Search for the cell housing the specified text and yield its [X, Y] center coordinate. 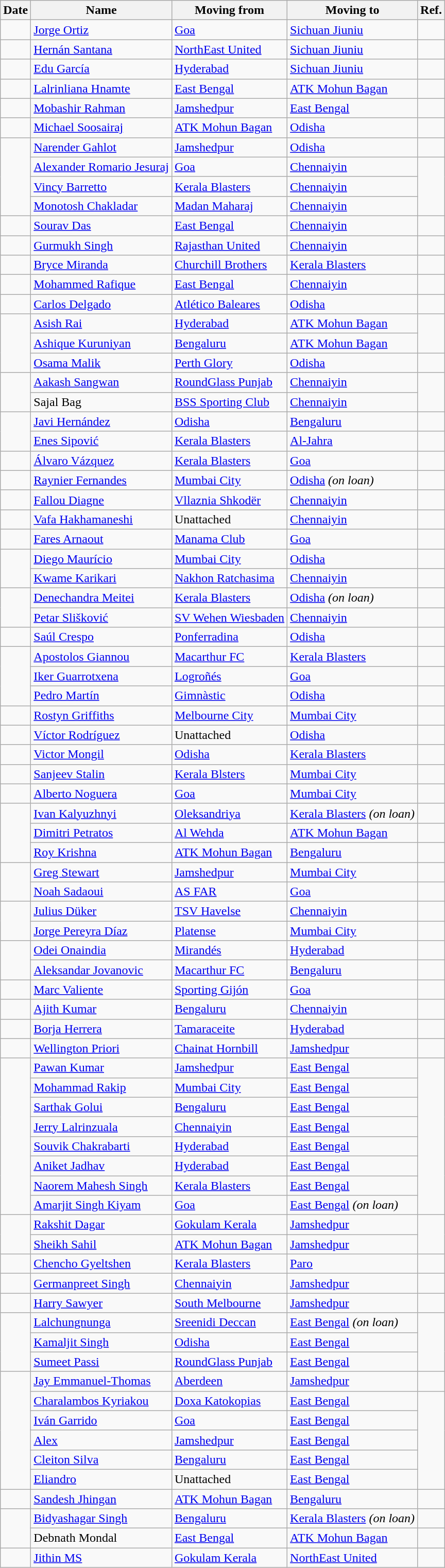
Kwame Karikari [101, 578]
Carlos Delgado [101, 304]
Sarthak Golui [101, 1107]
Denechandra Meitei [101, 598]
Osama Malik [101, 363]
Chainat Hornbill [229, 1048]
Nakhon Ratchasima [229, 578]
Michael Soosairaj [101, 128]
Jithin MS [101, 1558]
Souvik Chakrabarti [101, 1146]
Saúl Crespo [101, 637]
Gurmukh Singh [101, 245]
Sajal Bag [101, 402]
Doxa Katokopias [229, 1401]
Javi Hernández [101, 421]
Lalrinliana Hnamte [101, 89]
Borja Herrera [101, 1029]
Gimnàstic [229, 696]
BSS Sporting Club [229, 402]
Aberdeen [229, 1381]
Hernán Santana [101, 49]
Kamaljit Singh [101, 1342]
Ivan Kalyuzhnyi [101, 813]
Iván Garrido [101, 1420]
Jerry Lalrinzuala [101, 1126]
Enes Sipović [101, 441]
Amarjit Singh Kiyam [101, 1205]
Mobashir Rahman [101, 108]
Alberto Noguera [101, 794]
Tamaraceite [229, 1029]
Wellington Priori [101, 1048]
Rostyn Griffiths [101, 715]
Sheikh Sahil [101, 1244]
Mohammad Rakip [101, 1087]
Eliandro [101, 1479]
Ref. [432, 10]
Sporting Gijón [229, 990]
Raynier Fernandes [101, 480]
Mohammed Rafique [101, 285]
Noah Sadaoui [101, 892]
Sourav Das [101, 225]
Atlético Baleares [229, 304]
Sandesh Jhingan [101, 1499]
Germanpreet Singh [101, 1283]
Edu García [101, 69]
Jorge Pereyra Díaz [101, 931]
Ponferradina [229, 637]
Bidyashagar Singh [101, 1519]
Victor Mongil [101, 754]
Fallou Diagne [101, 500]
Iker Guarrotxena [101, 676]
Cleiton Silva [101, 1459]
Víctor Rodríguez [101, 735]
Marc Valiente [101, 990]
Julius Düker [101, 911]
Chencho Gyeltshen [101, 1264]
Charalambos Kyriakou [101, 1401]
Vincy Barretto [101, 186]
Greg Stewart [101, 872]
Petar Slišković [101, 618]
Asish Rai [101, 324]
Moving from [229, 10]
SV Wehen Wiesbaden [229, 618]
Melbourne City [229, 715]
Perth Glory [229, 363]
Roy Krishna [101, 852]
Al-Jahra [352, 441]
Sanjeev Stalin [101, 774]
Fares Arnaout [101, 539]
AS FAR [229, 892]
Dimitri Petratos [101, 833]
Oleksandriya [229, 813]
Jay Emmanuel-Thomas [101, 1381]
Manama Club [229, 539]
Mirandés [229, 950]
Aniket Jadhav [101, 1166]
Jorge Ortiz [101, 30]
Madan Maharaj [229, 206]
Alex [101, 1440]
Logroñés [229, 676]
Paro [352, 1264]
Churchill Brothers [229, 265]
Aleksandar Jovanovic [101, 970]
Sreenidi Deccan [229, 1323]
Name [101, 10]
Alexander Romario Jesuraj [101, 167]
Ashique Kuruniyan [101, 343]
Bryce Miranda [101, 265]
Al Wehda [229, 833]
Rajasthan United [229, 245]
Vafa Hakhamaneshi [101, 519]
Aakash Sangwan [101, 382]
Apostolos Giannou [101, 657]
Vllaznia Shkodër [229, 500]
Naorem Mahesh Singh [101, 1185]
South Melbourne [229, 1303]
Pawan Kumar [101, 1068]
Platense [229, 931]
Odei Onaindia [101, 950]
Lalchungnunga [101, 1323]
Ajith Kumar [101, 1009]
Pedro Martín [101, 696]
Rakshit Dagar [101, 1225]
Diego Maurício [101, 558]
Debnath Mondal [101, 1538]
Sumeet Passi [101, 1362]
Kerala Blsters [229, 774]
Harry Sawyer [101, 1303]
TSV Havelse [229, 911]
Monotosh Chakladar [101, 206]
Narender Gahlot [101, 147]
Date [15, 10]
Álvaro Vázquez [101, 461]
Moving to [352, 10]
